Provide the (x, y) coordinate of the cell's center where the given text is located.  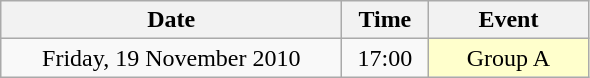
Event (508, 20)
Date (172, 20)
Time (385, 20)
Friday, 19 November 2010 (172, 58)
Group A (508, 58)
17:00 (385, 58)
